Find where the given text appears and provide that cell's center as [x, y] coordinate. 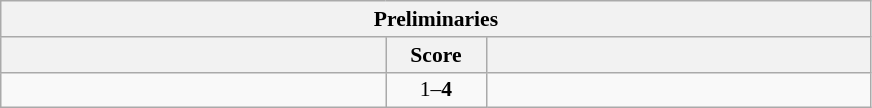
Preliminaries [436, 19]
1–4 [436, 90]
Score [436, 55]
